Output the (x, y) coordinate of the center of the cell containing the given text.  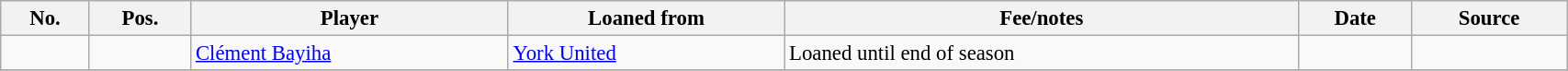
Source (1490, 18)
Loaned from (646, 18)
No. (46, 18)
Clément Bayiha (350, 53)
York United (646, 53)
Pos. (140, 18)
Date (1356, 18)
Player (350, 18)
Fee/notes (1042, 18)
Loaned until end of season (1042, 53)
